Detect which cell encompasses the target text, then output its [x, y] center coordinate. 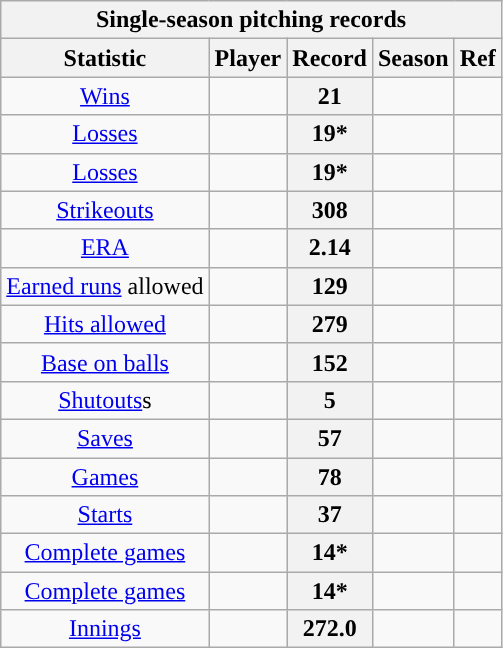
308 [330, 210]
Games [105, 477]
152 [330, 362]
5 [330, 400]
Ref [478, 58]
2.14 [330, 248]
Single-season pitching records [252, 20]
Season [413, 58]
129 [330, 286]
Earned runs allowed [105, 286]
Record [330, 58]
Strikeouts [105, 210]
Player [248, 58]
279 [330, 324]
21 [330, 96]
Innings [105, 629]
Wins [105, 96]
78 [330, 477]
Base on balls [105, 362]
57 [330, 438]
37 [330, 515]
Starts [105, 515]
Hits allowed [105, 324]
Shutoutss [105, 400]
Statistic [105, 58]
Saves [105, 438]
ERA [105, 248]
272.0 [330, 629]
